Locate the cell with the specified text and output its (x, y) center coordinate. 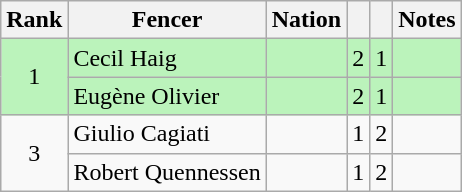
Robert Quennessen (167, 172)
Eugène Olivier (167, 96)
Nation (306, 20)
3 (34, 153)
Fencer (167, 20)
Giulio Cagiati (167, 134)
Notes (427, 20)
Cecil Haig (167, 58)
Rank (34, 20)
